Locate the cell with the specified text and output its [x, y] center coordinate. 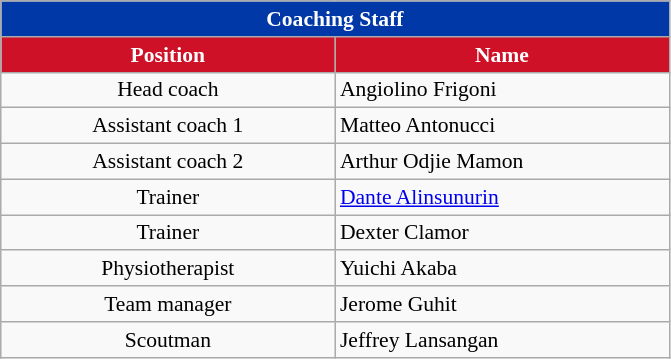
Jeffrey Lansangan [502, 340]
Head coach [168, 90]
Matteo Antonucci [502, 126]
Angiolino Frigoni [502, 90]
Jerome Guhit [502, 304]
Yuichi Akaba [502, 269]
Arthur Odjie Mamon [502, 162]
Team manager [168, 304]
Scoutman [168, 340]
Physiotherapist [168, 269]
Name [502, 55]
Position [168, 55]
Assistant coach 2 [168, 162]
Coaching Staff [335, 19]
Dante Alinsunurin [502, 197]
Assistant coach 1 [168, 126]
Dexter Clamor [502, 233]
